Return [X, Y] of the center of cell containing provided text 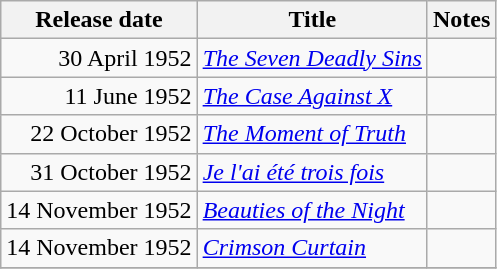
Crimson Curtain [312, 248]
Je l'ai été trois fois [312, 172]
30 April 1952 [99, 58]
The Case Against X [312, 96]
Notes [461, 20]
The Seven Deadly Sins [312, 58]
Beauties of the Night [312, 210]
31 October 1952 [99, 172]
Title [312, 20]
Release date [99, 20]
22 October 1952 [99, 134]
The Moment of Truth [312, 134]
11 June 1952 [99, 96]
